Find where the given text appears and provide that cell's center as [x, y] coordinate. 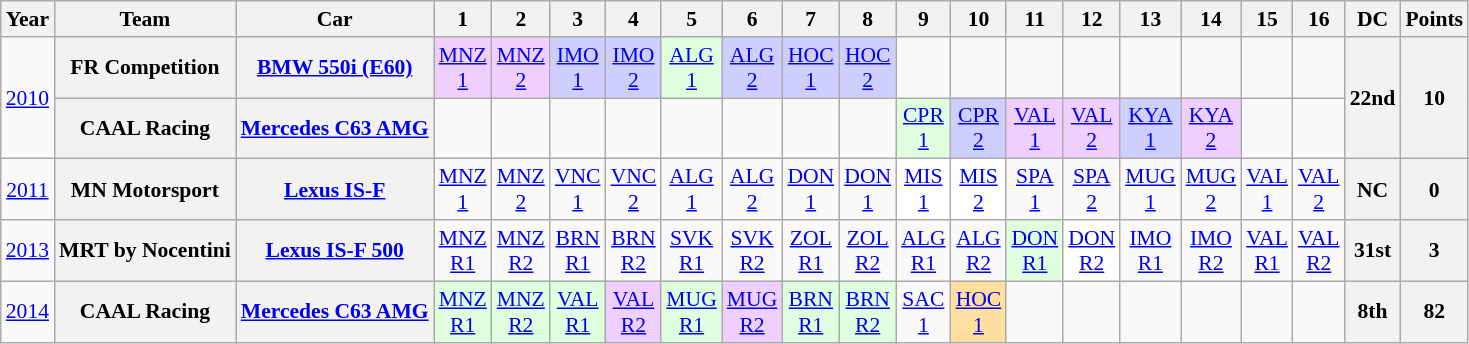
82 [1434, 312]
BMW 550i (E60) [335, 68]
7 [810, 19]
MIS1 [923, 190]
Year [28, 19]
VNC1 [578, 190]
ALGR1 [923, 250]
DONR2 [1092, 250]
2013 [28, 250]
MRT by Nocentini [145, 250]
SPA2 [1092, 190]
8th [1373, 312]
5 [692, 19]
CPR2 [979, 128]
ZOLR2 [868, 250]
31st [1373, 250]
SVKR1 [692, 250]
IMO1 [578, 68]
Car [335, 19]
KYA2 [1212, 128]
12 [1092, 19]
FR Competition [145, 68]
HOC2 [868, 68]
Points [1434, 19]
NC [1373, 190]
SAC1 [923, 312]
VNC2 [634, 190]
2 [521, 19]
14 [1212, 19]
2011 [28, 190]
DONR1 [1034, 250]
4 [634, 19]
Lexus IS-F [335, 190]
2014 [28, 312]
0 [1434, 190]
SPA1 [1034, 190]
6 [752, 19]
MUGR2 [752, 312]
16 [1319, 19]
2010 [28, 98]
Lexus IS-F 500 [335, 250]
22nd [1373, 98]
ZOLR1 [810, 250]
IMO2 [634, 68]
CPR1 [923, 128]
KYA1 [1150, 128]
Team [145, 19]
13 [1150, 19]
15 [1267, 19]
MUGR1 [692, 312]
MUG2 [1212, 190]
IMOR2 [1212, 250]
IMOR1 [1150, 250]
SVKR2 [752, 250]
DC [1373, 19]
MN Motorsport [145, 190]
11 [1034, 19]
ALGR2 [979, 250]
9 [923, 19]
MIS2 [979, 190]
MUG1 [1150, 190]
1 [463, 19]
8 [868, 19]
